Return (x, y) of the center of cell containing provided text 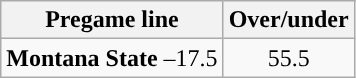
Pregame line (112, 20)
55.5 (288, 58)
Montana State –17.5 (112, 58)
Over/under (288, 20)
